Search for the cell housing the specified text and yield its [X, Y] center coordinate. 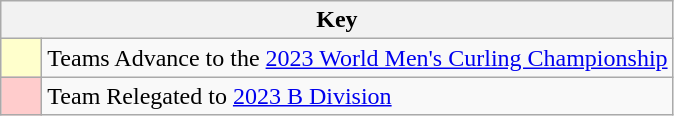
Key [337, 20]
Team Relegated to 2023 B Division [358, 96]
Teams Advance to the 2023 World Men's Curling Championship [358, 58]
